Identify which cell holds the provided text, then report its (x, y) central coordinate. 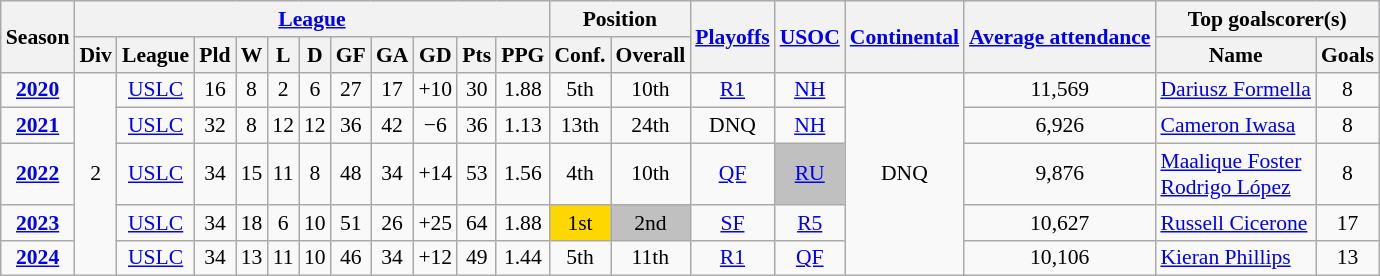
1.13 (522, 126)
+10 (435, 90)
9,876 (1060, 174)
27 (351, 90)
W (252, 55)
Cameron Iwasa (1236, 126)
GA (392, 55)
2021 (38, 126)
R5 (810, 223)
PPG (522, 55)
Overall (651, 55)
+14 (435, 174)
15 (252, 174)
24th (651, 126)
26 (392, 223)
30 (476, 90)
Position (620, 19)
Dariusz Formella (1236, 90)
Pts (476, 55)
1.56 (522, 174)
11,569 (1060, 90)
Pld (214, 55)
53 (476, 174)
18 (252, 223)
GF (351, 55)
13th (580, 126)
Name (1236, 55)
51 (351, 223)
+12 (435, 258)
64 (476, 223)
46 (351, 258)
Continental (904, 36)
32 (214, 126)
+25 (435, 223)
Russell Cicerone (1236, 223)
2nd (651, 223)
Top goalscorer(s) (1267, 19)
16 (214, 90)
4th (580, 174)
GD (435, 55)
Kieran Phillips (1236, 258)
Season (38, 36)
L (283, 55)
48 (351, 174)
10,627 (1060, 223)
RU (810, 174)
SF (732, 223)
1.44 (522, 258)
10,106 (1060, 258)
Conf. (580, 55)
D (315, 55)
2022 (38, 174)
2024 (38, 258)
Maalique Foster Rodrigo López (1236, 174)
Average attendance (1060, 36)
Div (96, 55)
2020 (38, 90)
49 (476, 258)
11th (651, 258)
42 (392, 126)
USOC (810, 36)
−6 (435, 126)
2023 (38, 223)
6,926 (1060, 126)
Playoffs (732, 36)
1st (580, 223)
Goals (1348, 55)
